Search for the cell housing the specified text and yield its (X, Y) center coordinate. 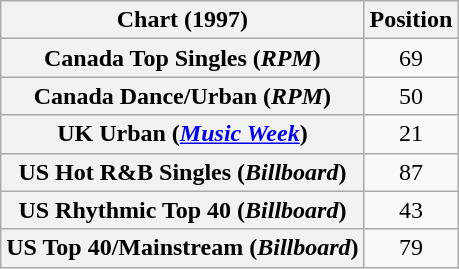
Canada Top Singles (RPM) (182, 58)
Chart (1997) (182, 20)
43 (411, 210)
UK Urban (Music Week) (182, 134)
87 (411, 172)
US Top 40/Mainstream (Billboard) (182, 248)
50 (411, 96)
Position (411, 20)
69 (411, 58)
US Hot R&B Singles (Billboard) (182, 172)
US Rhythmic Top 40 (Billboard) (182, 210)
21 (411, 134)
Canada Dance/Urban (RPM) (182, 96)
79 (411, 248)
